Scan for the cell matching the given text and deliver its (X, Y) coordinate at center. 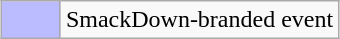
SmackDown-branded event (199, 20)
